Extract the (X, Y) coordinate from the center of the cell holding the provided text.  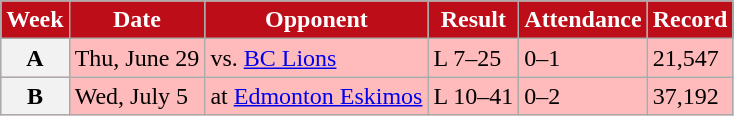
at Edmonton Eskimos (316, 96)
Week (35, 20)
Attendance (583, 20)
0–2 (583, 96)
Opponent (316, 20)
Result (474, 20)
37,192 (690, 96)
B (35, 96)
L 7–25 (474, 58)
Wed, July 5 (137, 96)
21,547 (690, 58)
A (35, 58)
Record (690, 20)
vs. BC Lions (316, 58)
L 10–41 (474, 96)
Date (137, 20)
Thu, June 29 (137, 58)
0–1 (583, 58)
